Return (x, y) of the center of cell containing provided text 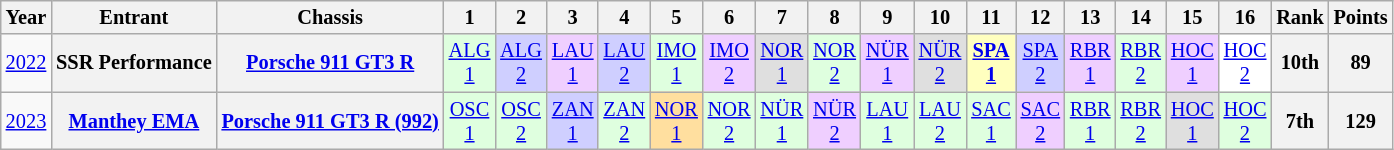
Manthey EMA (134, 121)
2022 (26, 63)
9 (888, 17)
Entrant (134, 17)
2023 (26, 121)
7th (1300, 121)
15 (1192, 17)
14 (1140, 17)
10 (940, 17)
IMO2 (730, 63)
IMO1 (676, 63)
OSC2 (521, 121)
ALG1 (470, 63)
Porsche 911 GT3 R (992) (330, 121)
7 (782, 17)
ZAN1 (573, 121)
12 (1040, 17)
ZAN2 (624, 121)
2 (521, 17)
OSC1 (470, 121)
ALG2 (521, 63)
Year (26, 17)
11 (990, 17)
8 (834, 17)
89 (1361, 63)
16 (1246, 17)
10th (1300, 63)
Points (1361, 17)
3 (573, 17)
6 (730, 17)
SPA1 (990, 63)
Porsche 911 GT3 R (330, 63)
Chassis (330, 17)
1 (470, 17)
4 (624, 17)
Rank (1300, 17)
13 (1090, 17)
129 (1361, 121)
SAC1 (990, 121)
SAC2 (1040, 121)
SSR Performance (134, 63)
5 (676, 17)
SPA2 (1040, 63)
